Find where the given text appears and provide that cell's center as (x, y) coordinate. 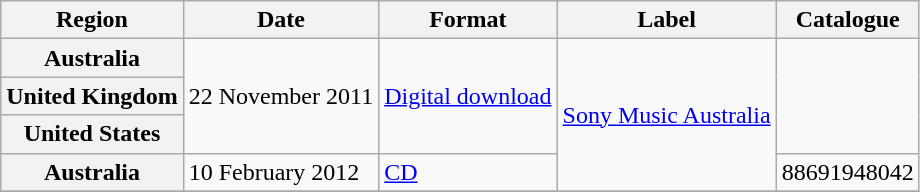
United States (92, 134)
88691948042 (848, 172)
United Kingdom (92, 96)
Format (468, 20)
Date (280, 20)
22 November 2011 (280, 96)
Label (666, 20)
Digital download (468, 96)
Sony Music Australia (666, 115)
CD (468, 172)
Region (92, 20)
Catalogue (848, 20)
10 February 2012 (280, 172)
